Find where the given text appears and provide that cell's center as [x, y] coordinate. 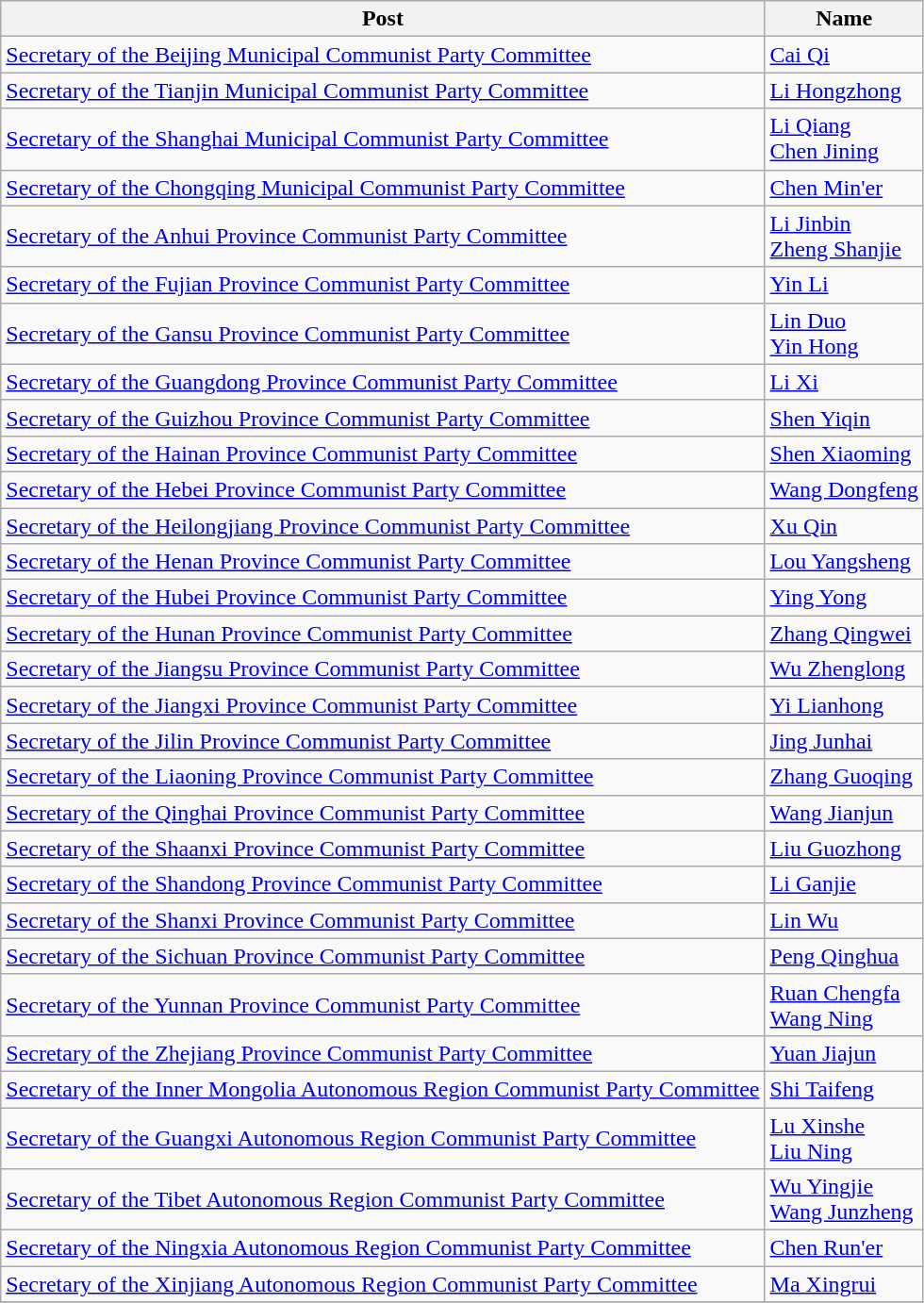
Secretary of the Chongqing Municipal Communist Party Committee [383, 188]
Ruan ChengfaWang Ning [844, 1005]
Secretary of the Shanxi Province Communist Party Committee [383, 920]
Wu YingjieWang Junzheng [844, 1199]
Shen Yiqin [844, 418]
Secretary of the Guangdong Province Communist Party Committee [383, 382]
Secretary of the Anhui Province Communist Party Committee [383, 236]
Secretary of the Xinjiang Autonomous Region Communist Party Committee [383, 1284]
Secretary of the Hubei Province Communist Party Committee [383, 598]
Secretary of the Guizhou Province Communist Party Committee [383, 418]
Shen Xiaoming [844, 454]
Secretary of the Shandong Province Communist Party Committee [383, 884]
Secretary of the Gansu Province Communist Party Committee [383, 334]
Peng Qinghua [844, 956]
Li Hongzhong [844, 91]
Wang Jianjun [844, 813]
Cai Qi [844, 55]
Secretary of the Jiangxi Province Communist Party Committee [383, 705]
Secretary of the Heilongjiang Province Communist Party Committee [383, 525]
Secretary of the Tibet Autonomous Region Communist Party Committee [383, 1199]
Secretary of the Jilin Province Communist Party Committee [383, 741]
Secretary of the Yunnan Province Communist Party Committee [383, 1005]
Secretary of the Hunan Province Communist Party Committee [383, 634]
Secretary of the Qinghai Province Communist Party Committee [383, 813]
Secretary of the Zhejiang Province Communist Party Committee [383, 1053]
Jing Junhai [844, 741]
Liu Guozhong [844, 849]
Secretary of the Henan Province Communist Party Committee [383, 562]
Yi Lianhong [844, 705]
Secretary of the Tianjin Municipal Communist Party Committee [383, 91]
Secretary of the Shanghai Municipal Communist Party Committee [383, 140]
Lin Wu [844, 920]
Lou Yangsheng [844, 562]
Zhang Guoqing [844, 777]
Secretary of the Shaanxi Province Communist Party Committee [383, 849]
Lu XinsheLiu Ning [844, 1137]
Ma Xingrui [844, 1284]
Li Ganjie [844, 884]
Li QiangChen Jining [844, 140]
Secretary of the Beijing Municipal Communist Party Committee [383, 55]
Secretary of the Sichuan Province Communist Party Committee [383, 956]
Secretary of the Fujian Province Communist Party Committee [383, 285]
Ying Yong [844, 598]
Secretary of the Guangxi Autonomous Region Communist Party Committee [383, 1137]
Li JinbinZheng Shanjie [844, 236]
Secretary of the Jiangsu Province Communist Party Committee [383, 669]
Li Xi [844, 382]
Lin DuoYin Hong [844, 334]
Shi Taifeng [844, 1089]
Secretary of the Hebei Province Communist Party Committee [383, 489]
Secretary of the Liaoning Province Communist Party Committee [383, 777]
Wu Zhenglong [844, 669]
Chen Min'er [844, 188]
Post [383, 19]
Yin Li [844, 285]
Zhang Qingwei [844, 634]
Name [844, 19]
Secretary of the Inner Mongolia Autonomous Region Communist Party Committee [383, 1089]
Yuan Jiajun [844, 1053]
Secretary of the Ningxia Autonomous Region Communist Party Committee [383, 1248]
Wang Dongfeng [844, 489]
Secretary of the Hainan Province Communist Party Committee [383, 454]
Chen Run'er [844, 1248]
Xu Qin [844, 525]
